For the text-containing cell, return its midpoint in [X, Y] coordinate format. 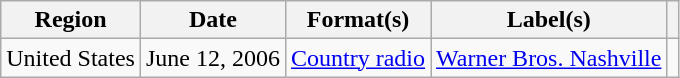
Format(s) [358, 20]
Region [71, 20]
June 12, 2006 [212, 58]
Date [212, 20]
Label(s) [549, 20]
Warner Bros. Nashville [549, 58]
Country radio [358, 58]
United States [71, 58]
